Find where the given text appears and provide that cell's center as [X, Y] coordinate. 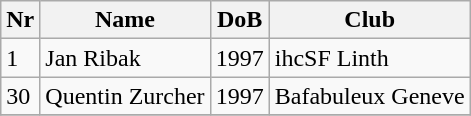
1 [20, 58]
DoB [240, 20]
ihcSF Linth [370, 58]
Quentin Zurcher [125, 96]
Jan Ribak [125, 58]
Club [370, 20]
Bafabuleux Geneve [370, 96]
Name [125, 20]
Nr [20, 20]
30 [20, 96]
